Pinpoint the cell where the given text exists, returning its (X, Y) midpoint coordinate. 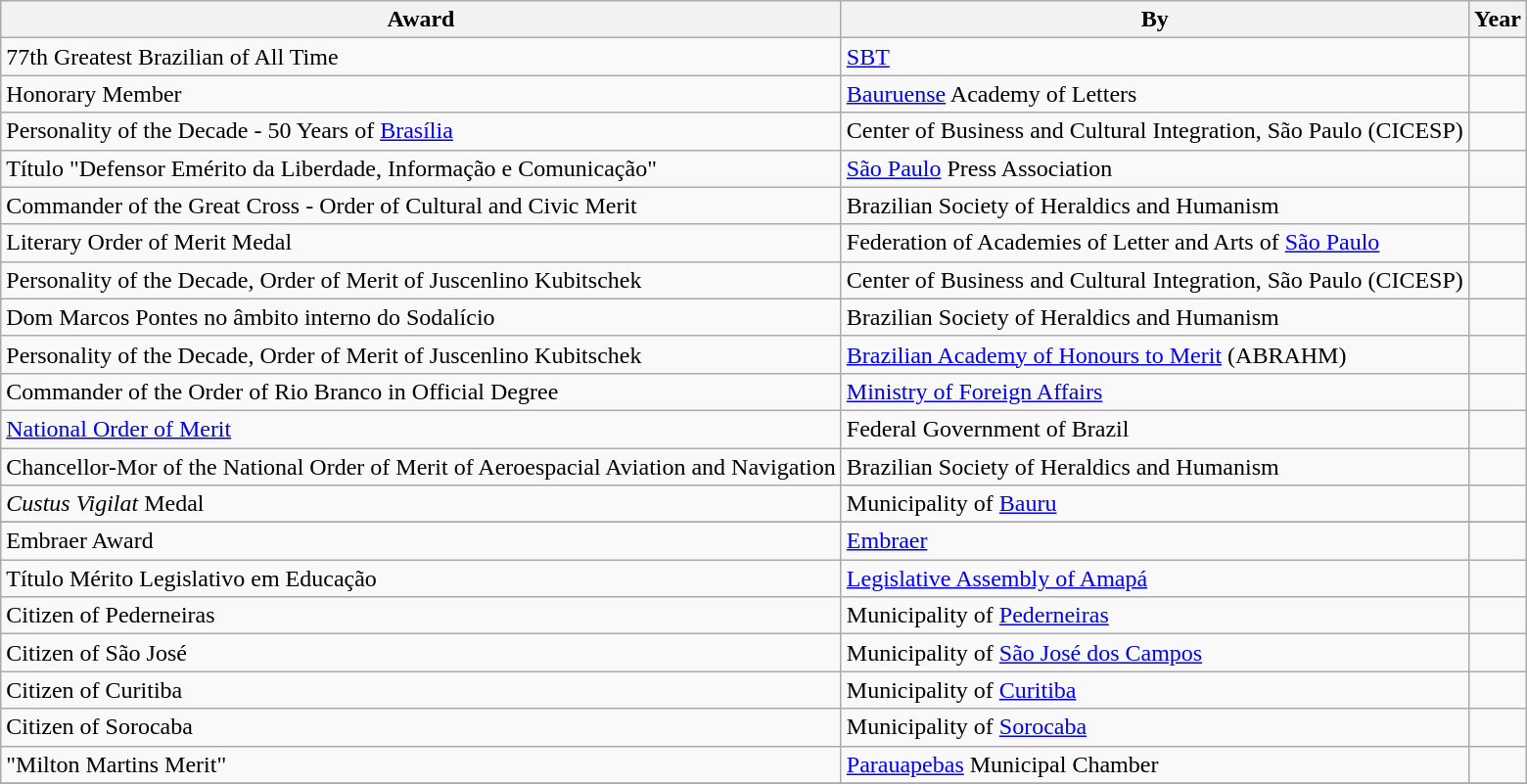
Embraer Award (421, 541)
Chancellor-Mor of the National Order of Merit of Aeroespacial Aviation and Navigation (421, 467)
São Paulo Press Association (1155, 168)
Federation of Academies of Letter and Arts of São Paulo (1155, 243)
Municipality of Pederneiras (1155, 616)
Award (421, 20)
Personality of the Decade - 50 Years of Brasília (421, 131)
National Order of Merit (421, 429)
Literary Order of Merit Medal (421, 243)
77th Greatest Brazilian of All Time (421, 57)
Citizen of Curitiba (421, 690)
SBT (1155, 57)
Citizen of Pederneiras (421, 616)
Commander of the Order of Rio Branco in Official Degree (421, 392)
Citizen of São José (421, 653)
Municipality of Sorocaba (1155, 727)
Citizen of Sorocaba (421, 727)
By (1155, 20)
Brazilian Academy of Honours to Merit (ABRAHM) (1155, 354)
"Milton Martins Merit" (421, 764)
Commander of the Great Cross - Order of Cultural and Civic Merit (421, 206)
Federal Government of Brazil (1155, 429)
Honorary Member (421, 94)
Bauruense Academy of Letters (1155, 94)
Ministry of Foreign Affairs (1155, 392)
Embraer (1155, 541)
Legislative Assembly of Amapá (1155, 578)
Título Mérito Legislativo em Educação (421, 578)
Dom Marcos Pontes no âmbito interno do Sodalício (421, 317)
Custus Vigilat Medal (421, 504)
Municipality of Bauru (1155, 504)
Municipality of São José dos Campos (1155, 653)
Year (1498, 20)
Parauapebas Municipal Chamber (1155, 764)
Título "Defensor Emérito da Liberdade, Informação e Comunicação" (421, 168)
Municipality of Curitiba (1155, 690)
